Extract the [X, Y] coordinate from the center of the cell holding the provided text.  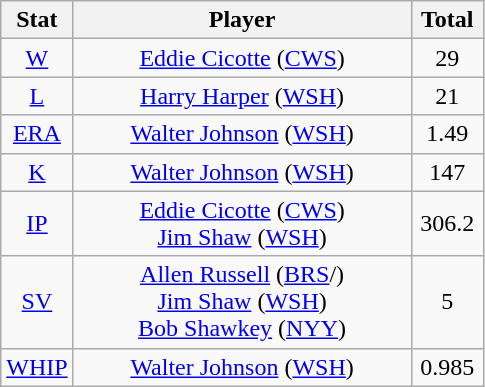
21 [447, 96]
1.49 [447, 134]
Player [242, 20]
W [37, 58]
Eddie Cicotte (CWS)Jim Shaw (WSH) [242, 224]
29 [447, 58]
K [37, 172]
Eddie Cicotte (CWS) [242, 58]
SV [37, 302]
147 [447, 172]
306.2 [447, 224]
WHIP [37, 367]
Allen Russell (BRS/)Jim Shaw (WSH)Bob Shawkey (NYY) [242, 302]
ERA [37, 134]
0.985 [447, 367]
L [37, 96]
IP [37, 224]
Harry Harper (WSH) [242, 96]
Total [447, 20]
Stat [37, 20]
5 [447, 302]
